Identify which cell holds the provided text, then report its [X, Y] central coordinate. 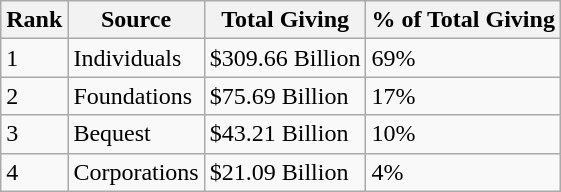
$43.21 Billion [285, 134]
3 [34, 134]
Foundations [136, 96]
17% [463, 96]
69% [463, 58]
4% [463, 172]
Bequest [136, 134]
2 [34, 96]
Source [136, 20]
1 [34, 58]
Corporations [136, 172]
$21.09 Billion [285, 172]
Rank [34, 20]
10% [463, 134]
Total Giving [285, 20]
Individuals [136, 58]
4 [34, 172]
$309.66 Billion [285, 58]
% of Total Giving [463, 20]
$75.69 Billion [285, 96]
